Pinpoint the cell where the given text exists, returning its (X, Y) midpoint coordinate. 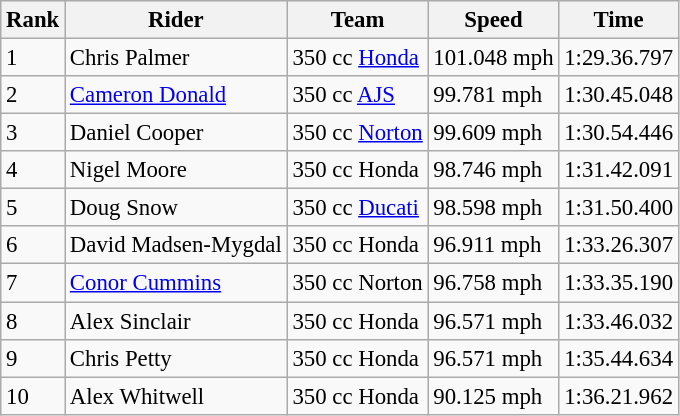
96.911 mph (494, 245)
1:33.26.307 (618, 245)
Rank (33, 20)
Nigel Moore (176, 170)
99.609 mph (494, 133)
8 (33, 321)
350 cc AJS (358, 95)
99.781 mph (494, 95)
9 (33, 358)
90.125 mph (494, 396)
5 (33, 208)
1:31.42.091 (618, 170)
Alex Whitwell (176, 396)
Team (358, 20)
96.758 mph (494, 283)
1:35.44.634 (618, 358)
6 (33, 245)
4 (33, 170)
1:30.45.048 (618, 95)
98.598 mph (494, 208)
1:36.21.962 (618, 396)
Chris Palmer (176, 58)
Doug Snow (176, 208)
7 (33, 283)
Conor Cummins (176, 283)
Alex Sinclair (176, 321)
101.048 mph (494, 58)
350 cc Ducati (358, 208)
3 (33, 133)
2 (33, 95)
1:33.46.032 (618, 321)
Chris Petty (176, 358)
David Madsen-Mygdal (176, 245)
1:31.50.400 (618, 208)
Cameron Donald (176, 95)
10 (33, 396)
1:29.36.797 (618, 58)
1:30.54.446 (618, 133)
Time (618, 20)
Daniel Cooper (176, 133)
Speed (494, 20)
98.746 mph (494, 170)
Rider (176, 20)
1 (33, 58)
1:33.35.190 (618, 283)
